For the text-containing cell, return its midpoint in (x, y) coordinate format. 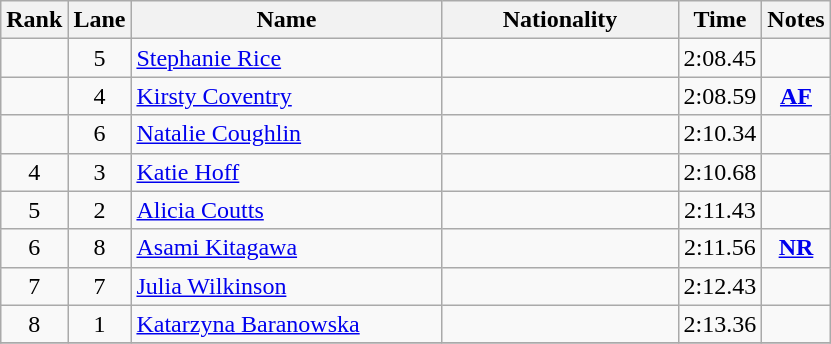
Notes (796, 20)
2:08.45 (720, 58)
2:12.43 (720, 286)
Stephanie Rice (286, 58)
Julia Wilkinson (286, 286)
Katarzyna Baranowska (286, 324)
2:10.68 (720, 172)
2:10.34 (720, 134)
2:11.56 (720, 248)
Kirsty Coventry (286, 96)
2:08.59 (720, 96)
Time (720, 20)
3 (100, 172)
Rank (34, 20)
Nationality (560, 20)
2:11.43 (720, 210)
AF (796, 96)
Alicia Coutts (286, 210)
NR (796, 248)
Lane (100, 20)
1 (100, 324)
2 (100, 210)
Natalie Coughlin (286, 134)
Name (286, 20)
2:13.36 (720, 324)
Katie Hoff (286, 172)
Asami Kitagawa (286, 248)
